Identify which cell holds the provided text, then report its (x, y) central coordinate. 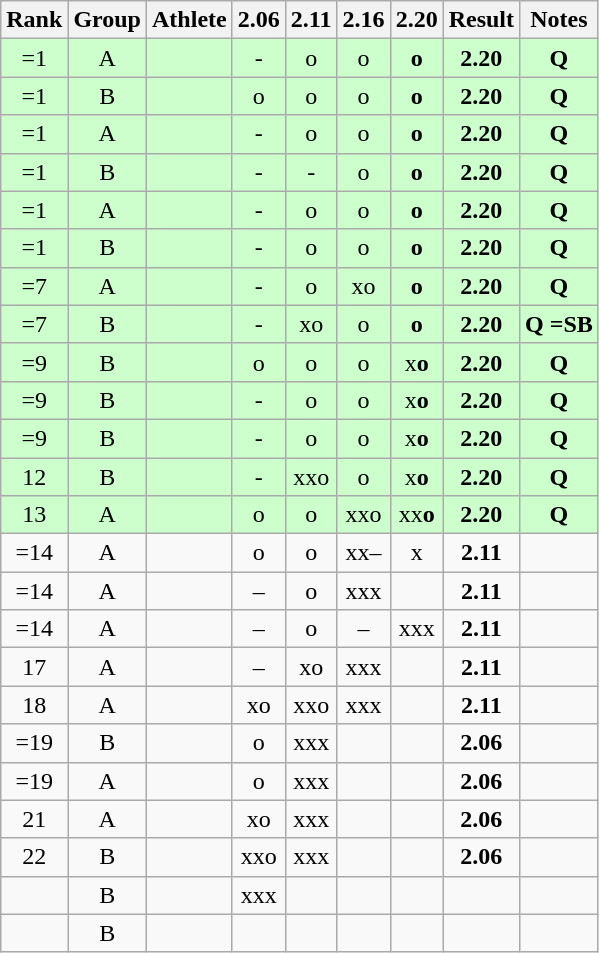
Result (481, 20)
18 (34, 705)
17 (34, 667)
Q =SB (560, 324)
13 (34, 515)
x (416, 553)
2.16 (364, 20)
22 (34, 857)
21 (34, 819)
Rank (34, 20)
xx– (364, 553)
12 (34, 477)
Athlete (190, 20)
Group (108, 20)
Notes (560, 20)
